Scan for the cell matching the given text and deliver its [X, Y] coordinate at center. 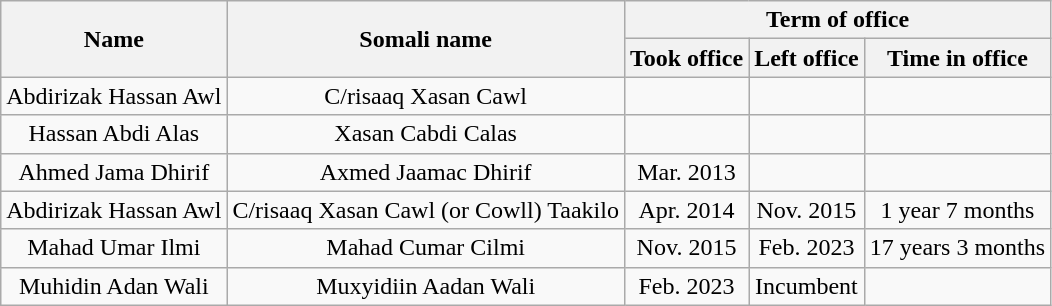
1 year 7 months [957, 210]
Mahad Cumar Cilmi [426, 248]
Term of office [837, 20]
Incumbent [807, 286]
Left office [807, 58]
Somali name [426, 39]
Xasan Cabdi Calas [426, 134]
Time in office [957, 58]
17 years 3 months [957, 248]
Muhidin Adan Wali [114, 286]
Mar. 2013 [686, 172]
C/risaaq Xasan Cawl (or Cowll) Taakilo [426, 210]
Hassan Abdi Alas [114, 134]
C/risaaq Xasan Cawl [426, 96]
Mahad Umar Ilmi [114, 248]
Ahmed Jama Dhirif [114, 172]
Apr. 2014 [686, 210]
Took office [686, 58]
Name [114, 39]
Axmed Jaamac Dhirif [426, 172]
Muxyidiin Aadan Wali [426, 286]
